From the cell containing the given text, extract its center point as [X, Y] coordinate. 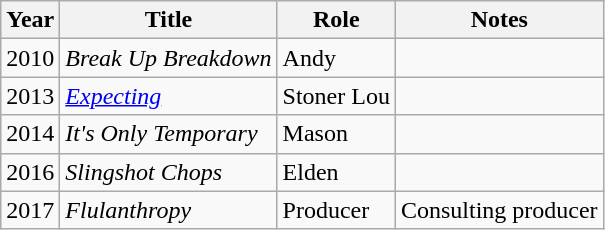
Notes [499, 20]
2016 [30, 172]
Title [168, 20]
Break Up Breakdown [168, 58]
Year [30, 20]
Andy [336, 58]
Producer [336, 210]
Consulting producer [499, 210]
2013 [30, 96]
Expecting [168, 96]
2014 [30, 134]
Elden [336, 172]
Slingshot Chops [168, 172]
Flulanthropy [168, 210]
2017 [30, 210]
2010 [30, 58]
Mason [336, 134]
Role [336, 20]
It's Only Temporary [168, 134]
Stoner Lou [336, 96]
